Capture the cell that displays the provided text and extract its (x, y) central coordinate. 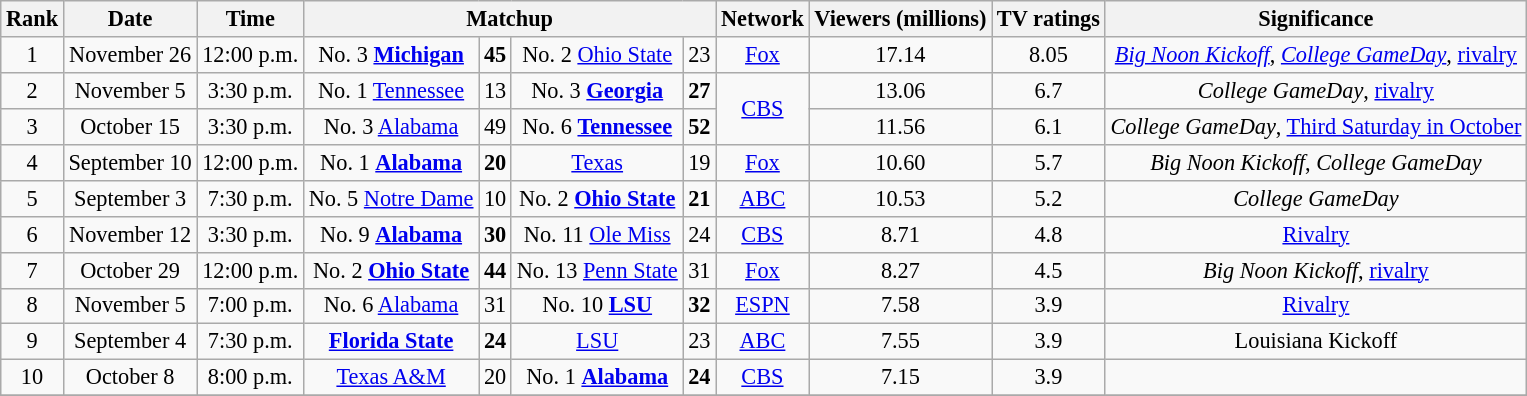
No. 1 Tennessee (390, 90)
Florida State (390, 342)
October 15 (130, 126)
52 (700, 126)
Louisiana Kickoff (1316, 342)
21 (700, 198)
7.55 (900, 342)
13 (496, 90)
November 12 (130, 234)
LSU (597, 342)
No. 5 Notre Dame (390, 198)
No. 6 Tennessee (597, 126)
No. 3 Michigan (390, 55)
College GameDay, rivalry (1316, 90)
No. 3 Georgia (597, 90)
September 4 (130, 342)
Texas A&M (390, 378)
Big Noon Kickoff, College GameDay, rivalry (1316, 55)
Big Noon Kickoff, rivalry (1316, 270)
27 (700, 90)
Big Noon Kickoff, College GameDay (1316, 162)
Time (250, 19)
5 (32, 198)
17.14 (900, 55)
7:00 p.m. (250, 306)
8.71 (900, 234)
30 (496, 234)
7.15 (900, 378)
4.8 (1049, 234)
September 10 (130, 162)
4.5 (1049, 270)
9 (32, 342)
Rank (32, 19)
September 3 (130, 198)
4 (32, 162)
10.60 (900, 162)
7 (32, 270)
7.58 (900, 306)
49 (496, 126)
3 (32, 126)
6.7 (1049, 90)
No. 11 Ole Miss (597, 234)
November 26 (130, 55)
8.05 (1049, 55)
13.06 (900, 90)
No. 6 Alabama (390, 306)
No. 13 Penn State (597, 270)
TV ratings (1049, 19)
Date (130, 19)
Matchup (509, 19)
10.53 (900, 198)
8 (32, 306)
October 8 (130, 378)
8:00 p.m. (250, 378)
5.7 (1049, 162)
6.1 (1049, 126)
Viewers (millions) (900, 19)
32 (700, 306)
No. 3 Alabama (390, 126)
1 (32, 55)
5.2 (1049, 198)
ESPN (762, 306)
College GameDay (1316, 198)
6 (32, 234)
October 29 (130, 270)
2 (32, 90)
College GameDay, Third Saturday in October (1316, 126)
44 (496, 270)
Texas (597, 162)
19 (700, 162)
No. 10 LSU (597, 306)
45 (496, 55)
No. 9 Alabama (390, 234)
Significance (1316, 19)
Network (762, 19)
8.27 (900, 270)
11.56 (900, 126)
